Return the (x, y) coordinate for the center point of the cell that contains the specified text.  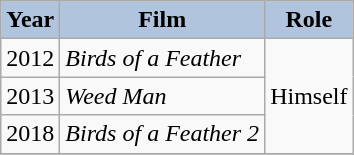
Birds of a Feather 2 (162, 134)
Birds of a Feather (162, 58)
2012 (30, 58)
Year (30, 20)
Himself (309, 96)
2018 (30, 134)
Weed Man (162, 96)
Role (309, 20)
2013 (30, 96)
Film (162, 20)
